Determine the [X, Y] coordinate at the center of the cell enclosing the given text.  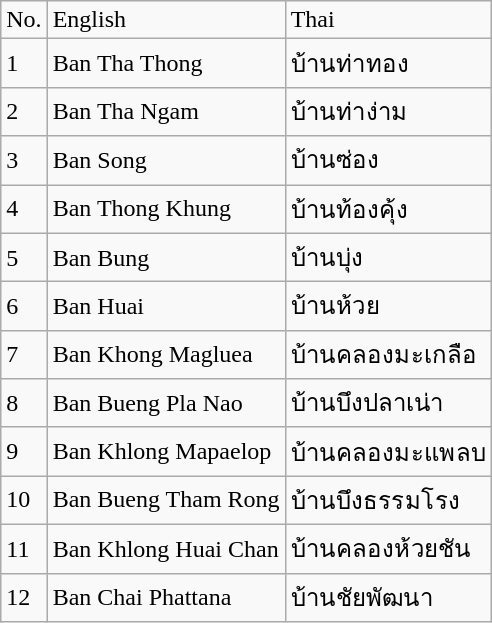
บ้านท่าทอง [388, 64]
Ban Bueng Pla Nao [166, 404]
Ban Khong Magluea [166, 354]
3 [24, 160]
บ้านท้องคุ้ง [388, 208]
9 [24, 452]
Ban Song [166, 160]
บ้านซ่อง [388, 160]
Ban Bung [166, 258]
5 [24, 258]
Ban Khlong Huai Chan [166, 548]
บ้านบุ่ง [388, 258]
Thai [388, 20]
บ้านบึงปลาเน่า [388, 404]
4 [24, 208]
บ้านชัยพัฒนา [388, 598]
6 [24, 306]
Ban Chai Phattana [166, 598]
1 [24, 64]
Ban Bueng Tham Rong [166, 500]
Ban Khlong Mapaelop [166, 452]
Ban Thong Khung [166, 208]
8 [24, 404]
บ้านห้วย [388, 306]
English [166, 20]
12 [24, 598]
10 [24, 500]
2 [24, 112]
7 [24, 354]
Ban Huai [166, 306]
Ban Tha Ngam [166, 112]
บ้านคลองห้วยชัน [388, 548]
No. [24, 20]
Ban Tha Thong [166, 64]
บ้านคลองมะแพลบ [388, 452]
บ้านคลองมะเกลือ [388, 354]
11 [24, 548]
บ้านบึงธรรมโรง [388, 500]
บ้านท่าง่าม [388, 112]
